Return (x, y) of the center of cell containing provided text 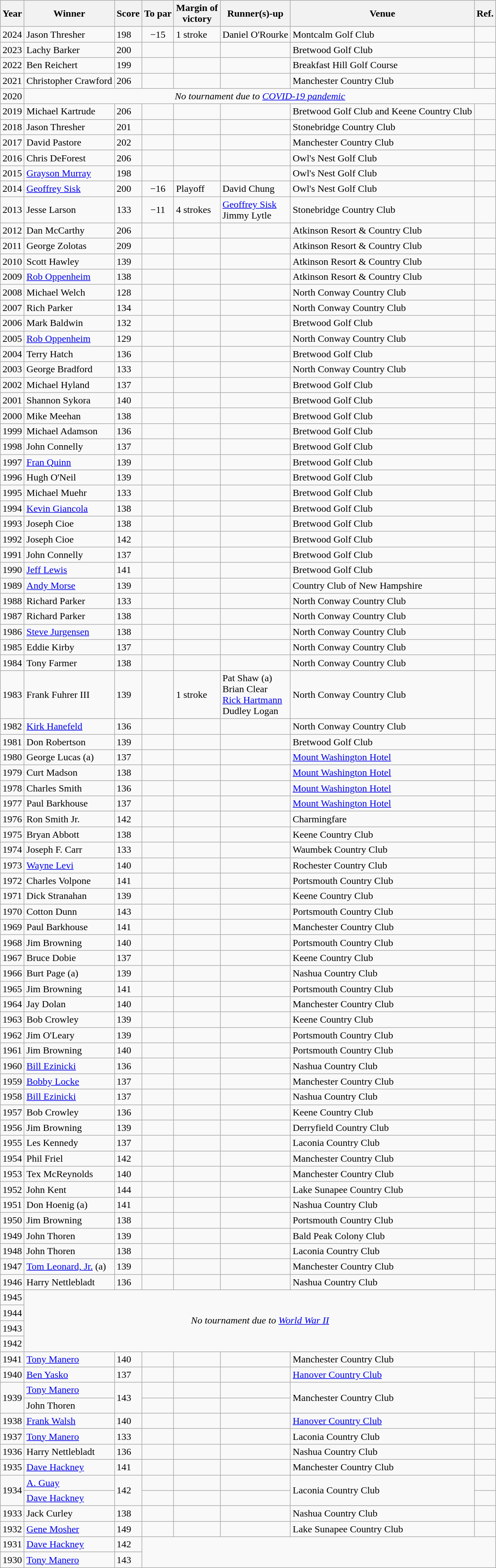
Rich Parker (69, 308)
1951 (12, 1205)
1939 (12, 1398)
Burt Page (a) (69, 973)
Jesse Larson (69, 209)
Waumbek Country Club (383, 850)
Daniel O'Rourke (255, 34)
Steve Jurgensen (69, 632)
1977 (12, 804)
1982 (12, 726)
Hugh O'Neil (69, 478)
2006 (12, 323)
Bryan Abbott (69, 834)
1945 (12, 1298)
2015 (12, 173)
1963 (12, 1020)
1992 (12, 539)
1930 (12, 1560)
1975 (12, 834)
Phil Friel (69, 1158)
−16 (158, 189)
128 (128, 292)
Breakfast Hill Golf Course (383, 65)
1950 (12, 1220)
Jack Curley (69, 1514)
No tournament due to World War II (260, 1321)
1966 (12, 973)
−11 (158, 209)
George Bradford (69, 369)
1998 (12, 446)
2019 (12, 112)
Charles Smith (69, 788)
Ref. (485, 14)
2008 (12, 292)
Curt Madson (69, 773)
Dick Stranahan (69, 896)
Michael Kartrude (69, 112)
Rochester Country Club (383, 865)
1957 (12, 1112)
1952 (12, 1189)
Christopher Crawford (69, 81)
2024 (12, 34)
Jeff Lewis (69, 570)
1987 (12, 616)
John Kent (69, 1189)
Joseph F. Carr (69, 850)
1969 (12, 927)
1960 (12, 1066)
201 (128, 127)
1971 (12, 896)
1980 (12, 757)
1996 (12, 478)
Les Kennedy (69, 1143)
2011 (12, 246)
2023 (12, 50)
Runner(s)-up (255, 14)
Year (12, 14)
1997 (12, 462)
Margin ofvictory (197, 14)
Country Club of New Hampshire (383, 586)
Wayne Levi (69, 865)
1959 (12, 1081)
144 (128, 1189)
1936 (12, 1452)
2022 (12, 65)
Bald Peak Colony Club (383, 1236)
1941 (12, 1359)
1974 (12, 850)
1953 (12, 1174)
Ben Yasko (69, 1375)
1948 (12, 1251)
1979 (12, 773)
Mark Baldwin (69, 323)
129 (128, 339)
Frank Fuhrer III (69, 694)
1931 (12, 1544)
Fran Quinn (69, 462)
Bobby Locke (69, 1081)
Lachy Barker (69, 50)
1964 (12, 1004)
1958 (12, 1097)
Chris DeForest (69, 158)
1943 (12, 1328)
Charles Volpone (69, 881)
Frank Walsh (69, 1421)
2010 (12, 262)
A. Guay (69, 1483)
Scott Hawley (69, 262)
Mike Meehan (69, 416)
1965 (12, 989)
Geoffrey Sisk (69, 189)
Ron Smith Jr. (69, 819)
2002 (12, 385)
Montcalm Golf Club (383, 34)
Derryfield Country Club (383, 1128)
2018 (12, 127)
Playoff (197, 189)
1940 (12, 1375)
1954 (12, 1158)
Pat Shaw (a)Brian ClearRick HartmannDudley Logan (255, 694)
1991 (12, 555)
1993 (12, 524)
2014 (12, 189)
Terry Hatch (69, 354)
132 (128, 323)
1938 (12, 1421)
George Zolotas (69, 246)
David Pastore (69, 142)
Charmingfare (383, 819)
1967 (12, 958)
2020 (12, 96)
Cotton Dunn (69, 912)
149 (128, 1529)
2009 (12, 277)
Bruce Dobie (69, 958)
Dan McCarthy (69, 231)
1988 (12, 601)
1962 (12, 1035)
199 (128, 65)
2016 (12, 158)
1989 (12, 586)
1944 (12, 1313)
Kirk Hanefeld (69, 726)
Tony Farmer (69, 663)
Don Robertson (69, 742)
1956 (12, 1128)
Ben Reichert (69, 65)
1985 (12, 647)
209 (128, 246)
2017 (12, 142)
1983 (12, 694)
David Chung (255, 189)
1978 (12, 788)
Tom Leonard, Jr. (a) (69, 1267)
1999 (12, 431)
1934 (12, 1491)
1972 (12, 881)
202 (128, 142)
No tournament due to COVID-19 pandemic (260, 96)
2013 (12, 209)
2005 (12, 339)
1955 (12, 1143)
2003 (12, 369)
1933 (12, 1514)
Jay Dolan (69, 1004)
2004 (12, 354)
1942 (12, 1344)
1932 (12, 1529)
1970 (12, 912)
2012 (12, 231)
Grayson Murray (69, 173)
1973 (12, 865)
Michael Adamson (69, 431)
1984 (12, 663)
2021 (12, 81)
134 (128, 308)
To par (158, 14)
2007 (12, 308)
4 strokes (197, 209)
Eddie Kirby (69, 647)
Bretwood Golf Club and Keene Country Club (383, 112)
1968 (12, 942)
Gene Mosher (69, 1529)
1981 (12, 742)
Kevin Giancola (69, 508)
Score (128, 14)
1937 (12, 1436)
Tex McReynolds (69, 1174)
1949 (12, 1236)
2000 (12, 416)
Jim O'Leary (69, 1035)
1947 (12, 1267)
Michael Muehr (69, 493)
Michael Welch (69, 292)
1994 (12, 508)
1990 (12, 570)
2001 (12, 400)
1976 (12, 819)
−15 (158, 34)
1995 (12, 493)
1946 (12, 1282)
Michael Hyland (69, 385)
1986 (12, 632)
Don Hoenig (a) (69, 1205)
Shannon Sykora (69, 400)
1935 (12, 1467)
Winner (69, 14)
Andy Morse (69, 586)
George Lucas (a) (69, 757)
1961 (12, 1051)
Geoffrey SiskJimmy Lytle (255, 209)
Venue (383, 14)
